Return [x, y] of the center of cell containing provided text 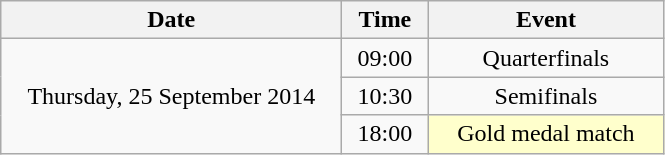
Time [385, 20]
Gold medal match [546, 134]
10:30 [385, 96]
09:00 [385, 58]
Thursday, 25 September 2014 [172, 96]
18:00 [385, 134]
Event [546, 20]
Date [172, 20]
Quarterfinals [546, 58]
Semifinals [546, 96]
